Extract the (X, Y) coordinate from the center of the cell holding the provided text.  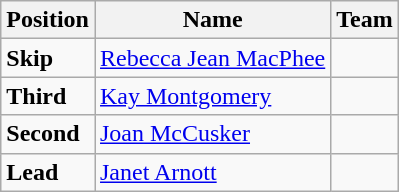
Lead (48, 172)
Team (365, 20)
Position (48, 20)
Third (48, 96)
Skip (48, 58)
Kay Montgomery (212, 96)
Joan McCusker (212, 134)
Janet Arnott (212, 172)
Name (212, 20)
Rebecca Jean MacPhee (212, 58)
Second (48, 134)
